Determine the (x, y) coordinate at the center of the cell enclosing the given text.  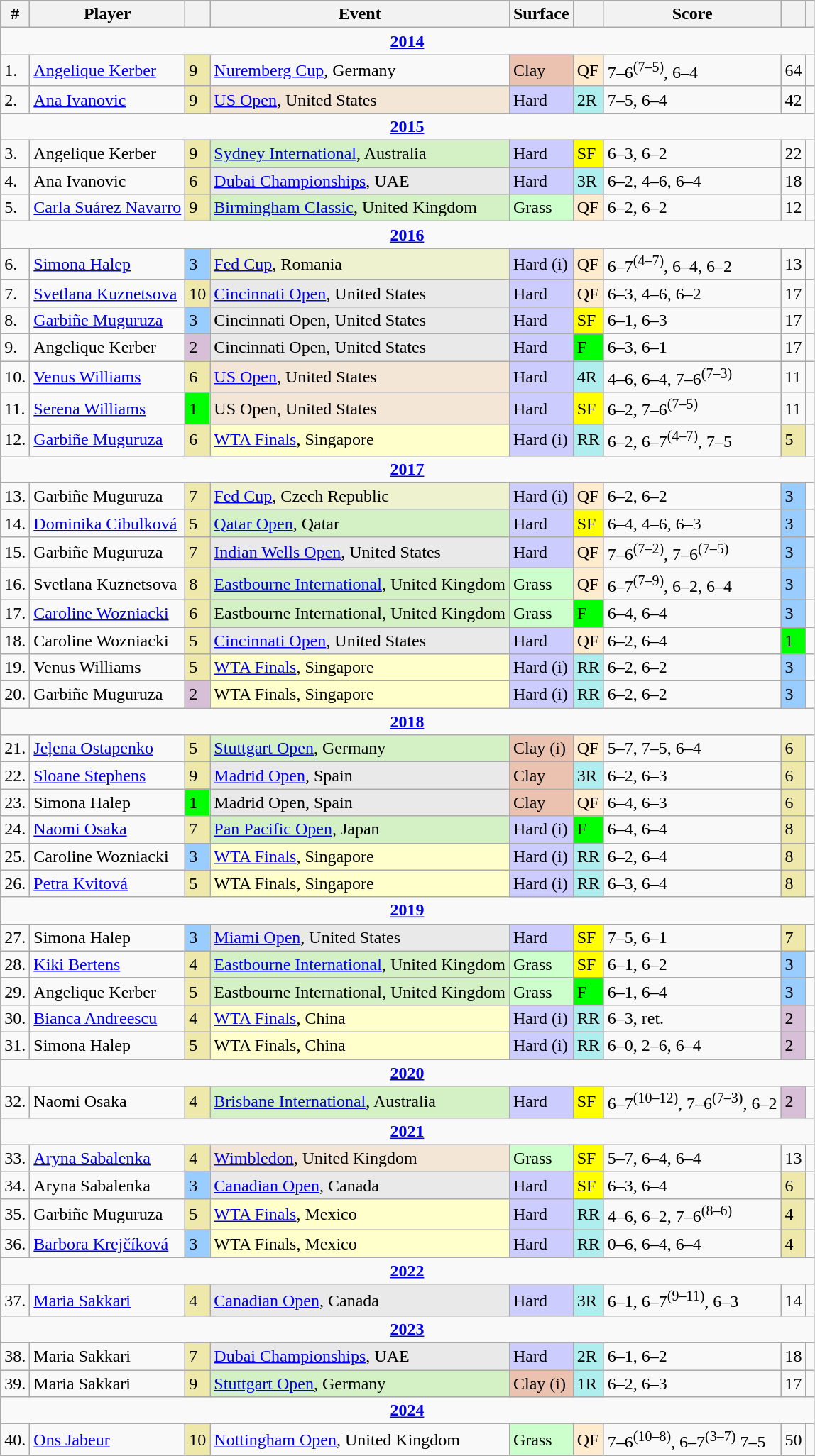
33. (16, 1158)
Player (108, 14)
2017 (407, 469)
6–7(7–9), 6–2, 6–4 (692, 585)
42 (794, 99)
1R (588, 1384)
17. (16, 614)
36. (16, 1244)
6–3, 6–1 (692, 347)
6–1, 6–4 (692, 991)
16. (16, 585)
5–7, 6–4, 6–4 (692, 1158)
2014 (407, 41)
29. (16, 991)
6–2, 6–7(4–7), 7–5 (692, 440)
4R (588, 377)
6. (16, 264)
Sloane Stephens (108, 776)
Event (360, 14)
20. (16, 695)
10. (16, 377)
5–7, 7–5, 6–4 (692, 749)
Dominika Cibulková (108, 523)
Jeļena Ostapenko (108, 749)
6–1, 6–7(9–11), 6–3 (692, 1300)
2. (16, 99)
14 (794, 1300)
6–2, 4–6, 6–4 (692, 181)
Qatar Open, Qatar (360, 523)
15. (16, 552)
11. (16, 409)
2019 (407, 910)
# (16, 14)
6–7(10–12), 7–6(7–3), 6–2 (692, 1103)
18. (16, 641)
30. (16, 1018)
26. (16, 883)
Miami Open, United States (360, 937)
Barbora Krejčíková (108, 1244)
Fed Cup, Romania (360, 264)
Kiki Bertens (108, 964)
6–7(4–7), 6–4, 6–2 (692, 264)
Ons Jabeur (108, 1440)
22. (16, 776)
7. (16, 293)
13. (16, 496)
39. (16, 1384)
7–6(7–2), 7–6(7–5) (692, 552)
Indian Wells Open, United States (360, 552)
1. (16, 71)
4–6, 6–2, 7–6(8–6) (692, 1215)
Serena Williams (108, 409)
14. (16, 523)
Petra Kvitová (108, 883)
12 (794, 208)
23. (16, 803)
6–2, 7–6(7–5) (692, 409)
6–4, 6–3 (692, 803)
8. (16, 320)
2015 (407, 126)
6–3, 4–6, 6–2 (692, 293)
38. (16, 1357)
Sydney International, Australia (360, 154)
64 (794, 71)
Fed Cup, Czech Republic (360, 496)
25. (16, 856)
12. (16, 440)
2021 (407, 1131)
0–6, 6–4, 6–4 (692, 1244)
50 (794, 1440)
21. (16, 749)
4–6, 6–4, 7–6(7–3) (692, 377)
7–5, 6–4 (692, 99)
34. (16, 1185)
3. (16, 154)
27. (16, 937)
6–0, 2–6, 6–4 (692, 1046)
Brisbane International, Australia (360, 1103)
Birmingham Classic, United Kingdom (360, 208)
Nuremberg Cup, Germany (360, 71)
7–5, 6–1 (692, 937)
6–4, 4–6, 6–3 (692, 523)
2024 (407, 1411)
2020 (407, 1073)
32. (16, 1103)
2022 (407, 1271)
Surface (541, 14)
2016 (407, 235)
24. (16, 829)
2018 (407, 722)
Carla Suárez Navarro (108, 208)
35. (16, 1215)
4. (16, 181)
6–1, 6–3 (692, 320)
22 (794, 154)
2023 (407, 1330)
7–6(10–8), 6–7(3–7) 7–5 (692, 1440)
40. (16, 1440)
7–6(7–5), 6–4 (692, 71)
Pan Pacific Open, Japan (360, 829)
31. (16, 1046)
Bianca Andreescu (108, 1018)
5. (16, 208)
Wimbledon, United Kingdom (360, 1158)
Score (692, 14)
28. (16, 964)
6–3, 6–2 (692, 154)
Nottingham Open, United Kingdom (360, 1440)
6–3, ret. (692, 1018)
9. (16, 347)
19. (16, 668)
37. (16, 1300)
